Extract the (X, Y) coordinate from the center of the cell holding the provided text.  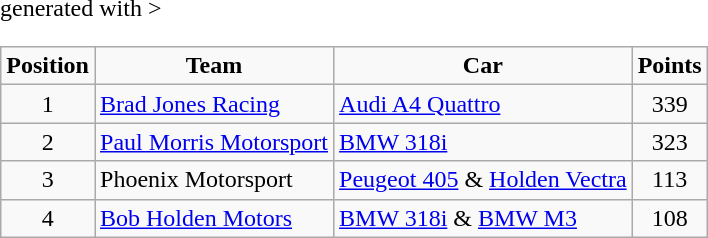
Bob Holden Motors (214, 218)
Phoenix Motorsport (214, 180)
Paul Morris Motorsport (214, 142)
113 (670, 180)
Points (670, 66)
Audi A4 Quattro (484, 104)
339 (670, 104)
Position (48, 66)
1 (48, 104)
Brad Jones Racing (214, 104)
Team (214, 66)
Car (484, 66)
4 (48, 218)
323 (670, 142)
Peugeot 405 & Holden Vectra (484, 180)
108 (670, 218)
BMW 318i (484, 142)
2 (48, 142)
BMW 318i & BMW M3 (484, 218)
3 (48, 180)
